From the cell containing the given text, extract its center point as (X, Y) coordinate. 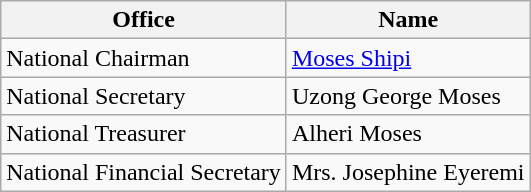
Uzong George Moses (408, 96)
National Secretary (144, 96)
National Chairman (144, 58)
Mrs. Josephine Eyeremi (408, 172)
Moses Shipi (408, 58)
National Financial Secretary (144, 172)
National Treasurer (144, 134)
Alheri Moses (408, 134)
Name (408, 20)
Office (144, 20)
